Search for the cell housing the specified text and yield its (x, y) center coordinate. 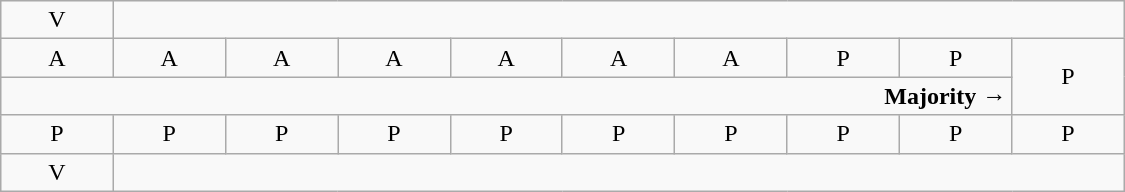
Majority → (506, 96)
